Search for the cell housing the specified text and yield its [x, y] center coordinate. 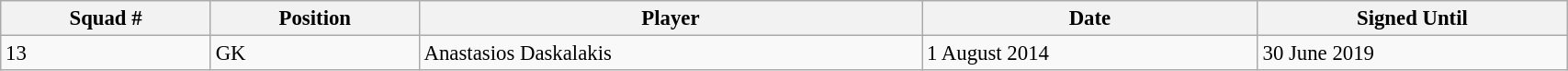
Anastasios Daskalakis [671, 53]
Squad # [107, 18]
GK [314, 53]
Date [1089, 18]
Player [671, 18]
1 August 2014 [1089, 53]
Signed Until [1412, 18]
13 [107, 53]
Position [314, 18]
30 June 2019 [1412, 53]
